Find where the given text appears and provide that cell's center as (x, y) coordinate. 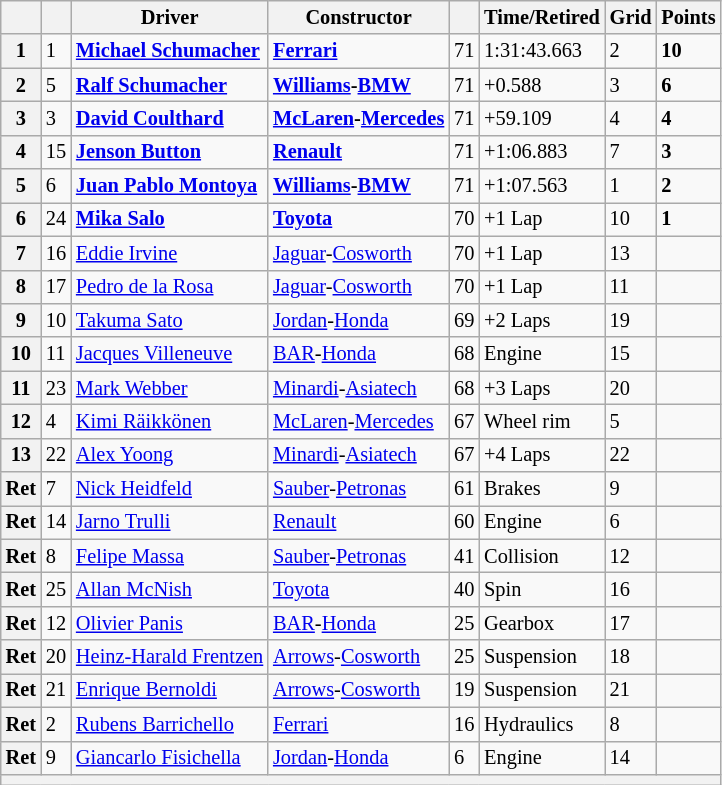
Felipe Massa (170, 556)
61 (464, 489)
Enrique Bernoldi (170, 690)
Driver (170, 17)
Grid (631, 17)
Jarno Trulli (170, 522)
Spin (542, 589)
Brakes (542, 489)
Heinz-Harald Frentzen (170, 657)
1:31:43.663 (542, 51)
+3 Laps (542, 388)
+4 Laps (542, 455)
60 (464, 522)
Giancarlo Fisichella (170, 758)
40 (464, 589)
Juan Pablo Montoya (170, 186)
Jenson Button (170, 152)
Takuma Sato (170, 320)
Nick Heidfeld (170, 489)
Olivier Panis (170, 623)
Mika Salo (170, 219)
Wheel rim (542, 421)
Time/Retired (542, 17)
Mark Webber (170, 388)
Allan McNish (170, 589)
41 (464, 556)
Gearbox (542, 623)
Jacques Villeneuve (170, 354)
Hydraulics (542, 724)
Constructor (358, 17)
18 (631, 657)
David Coulthard (170, 118)
Ralf Schumacher (170, 85)
23 (56, 388)
Rubens Barrichello (170, 724)
Alex Yoong (170, 455)
Eddie Irvine (170, 253)
24 (56, 219)
69 (464, 320)
Collision (542, 556)
+59.109 (542, 118)
Michael Schumacher (170, 51)
+1:06.883 (542, 152)
+0.588 (542, 85)
+2 Laps (542, 320)
Pedro de la Rosa (170, 287)
+1:07.563 (542, 186)
Points (688, 17)
Kimi Räikkönen (170, 421)
